From the cell containing the given text, extract its center point as [x, y] coordinate. 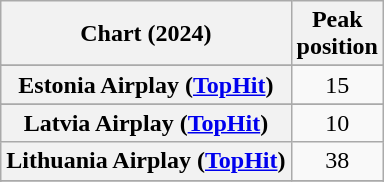
Latvia Airplay (TopHit) [146, 123]
Lithuania Airplay (TopHit) [146, 161]
Chart (2024) [146, 34]
Peakposition [337, 34]
10 [337, 123]
Estonia Airplay (TopHit) [146, 85]
15 [337, 85]
38 [337, 161]
